Return [X, Y] of the center of cell containing provided text 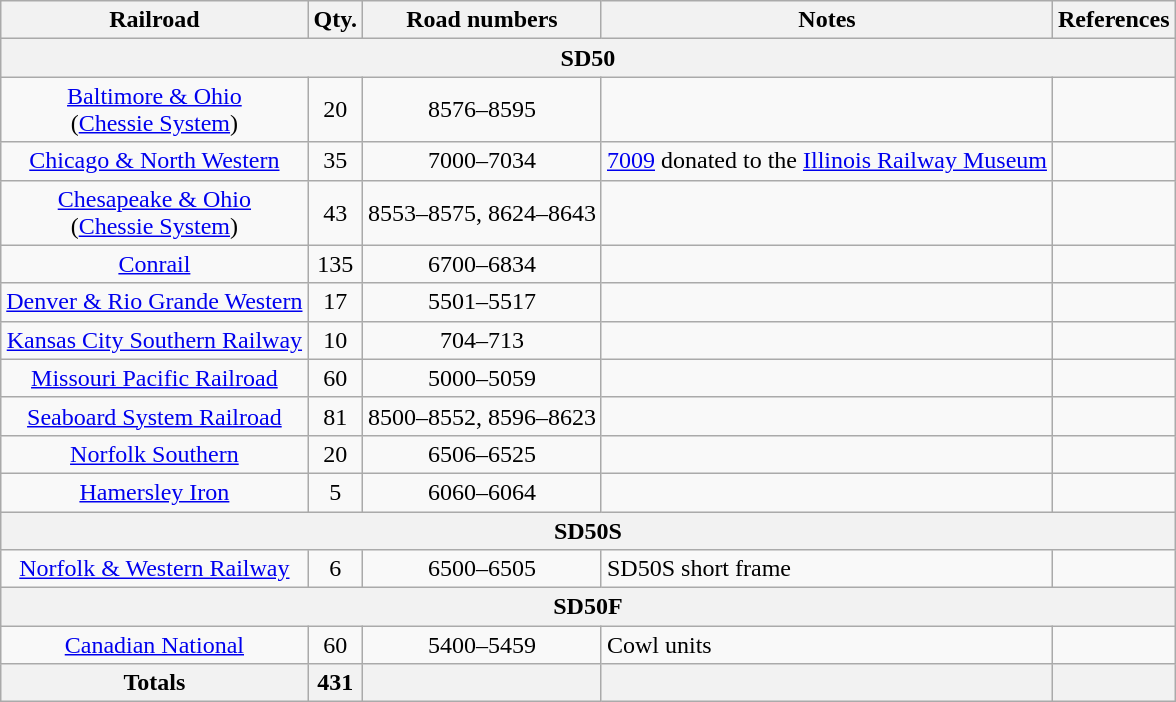
Railroad [154, 20]
6500–6505 [482, 569]
Road numbers [482, 20]
5400–5459 [482, 645]
SD50S short frame [826, 569]
Qty. [335, 20]
Hamersley Iron [154, 492]
5000–5059 [482, 378]
SD50S [588, 531]
17 [335, 302]
43 [335, 212]
Kansas City Southern Railway [154, 340]
Norfolk & Western Railway [154, 569]
Notes [826, 20]
References [1114, 20]
6700–6834 [482, 264]
6506–6525 [482, 454]
81 [335, 416]
6 [335, 569]
8553–8575, 8624–8643 [482, 212]
Canadian National [154, 645]
5 [335, 492]
Chesapeake & Ohio(Chessie System) [154, 212]
Conrail [154, 264]
6060–6064 [482, 492]
8576–8595 [482, 110]
5501–5517 [482, 302]
Chicago & North Western [154, 161]
SD50 [588, 58]
Cowl units [826, 645]
SD50F [588, 607]
704–713 [482, 340]
Missouri Pacific Railroad [154, 378]
7000–7034 [482, 161]
Totals [154, 683]
Norfolk Southern [154, 454]
8500–8552, 8596–8623 [482, 416]
Seaboard System Railroad [154, 416]
135 [335, 264]
35 [335, 161]
7009 donated to the Illinois Railway Museum [826, 161]
431 [335, 683]
Denver & Rio Grande Western [154, 302]
Baltimore & Ohio(Chessie System) [154, 110]
10 [335, 340]
